Extract the (x, y) coordinate from the center of the cell holding the provided text.  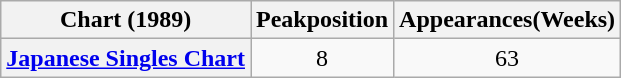
Chart (1989) (126, 20)
Appearances(Weeks) (508, 20)
8 (322, 58)
Japanese Singles Chart (126, 58)
Peakposition (322, 20)
63 (508, 58)
